Return [x, y] of the center of cell containing provided text 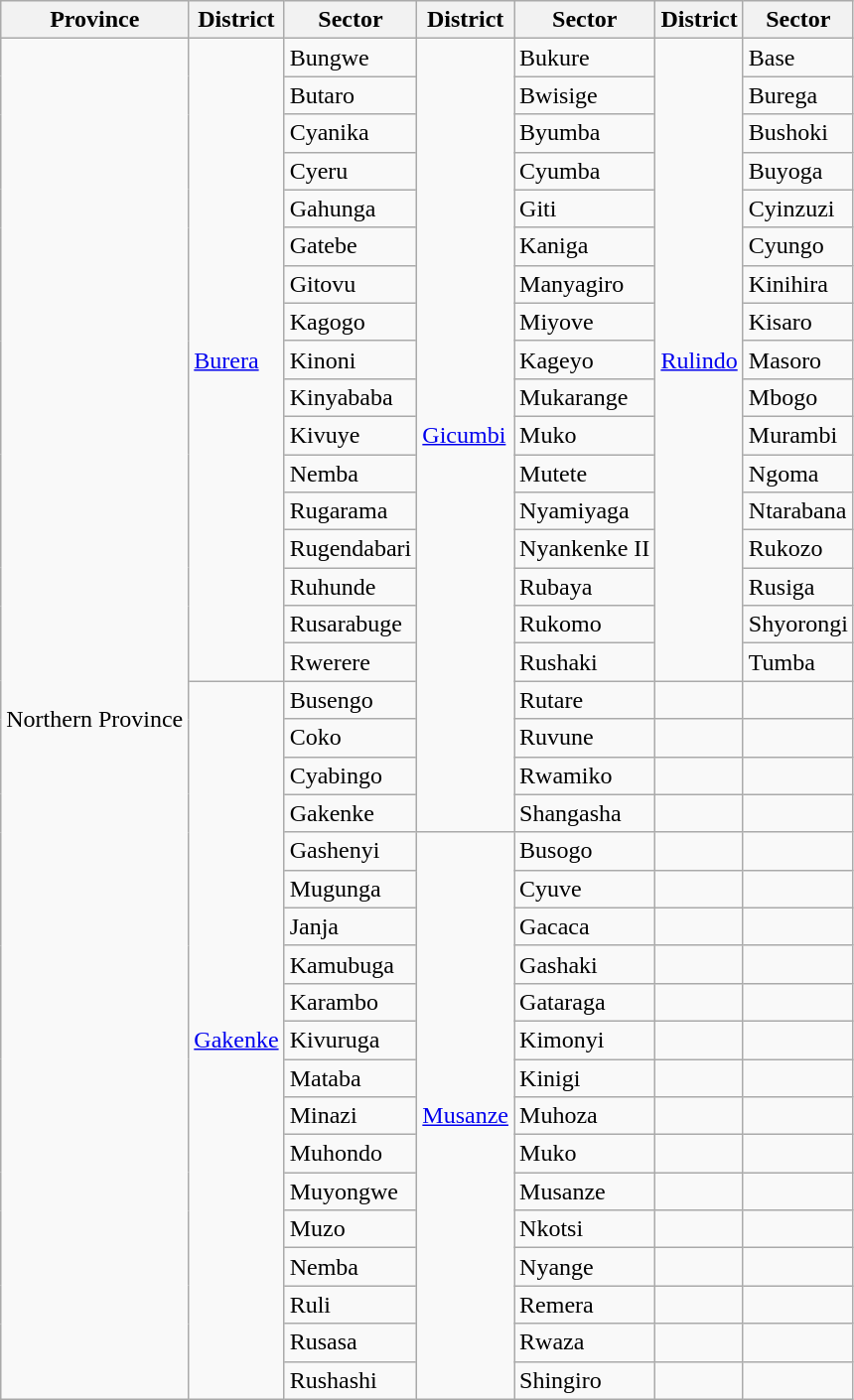
Coko [351, 738]
Cyabingo [351, 775]
Burega [798, 95]
Cyinzuzi [798, 209]
Karambo [351, 1002]
Base [798, 58]
Kinigi [585, 1077]
Bushoki [798, 133]
Rukomo [585, 625]
Shangasha [585, 813]
Nyankenke II [585, 549]
Rutare [585, 700]
Gacaca [585, 926]
Shingiro [585, 1380]
Buyoga [798, 171]
Gicumbi [466, 435]
Remera [585, 1305]
Muhoza [585, 1116]
Gashaki [585, 964]
Mugunga [351, 889]
Bwisige [585, 95]
Mataba [351, 1077]
Byumba [585, 133]
Kivuruga [351, 1040]
Gashenyi [351, 851]
Busengo [351, 700]
Mukarange [585, 397]
Kaniga [585, 246]
Gahunga [351, 209]
Muzo [351, 1229]
Kisaro [798, 322]
Rugarama [351, 511]
Gatebe [351, 246]
Kimonyi [585, 1040]
Rusasa [351, 1342]
Kivuye [351, 435]
Minazi [351, 1116]
Mbogo [798, 397]
Kamubuga [351, 964]
Gitovu [351, 284]
Butaro [351, 95]
Ntarabana [798, 511]
Rwaza [585, 1342]
Rulindo [699, 359]
Rushashi [351, 1380]
Manyagiro [585, 284]
Bungwe [351, 58]
Ruhunde [351, 587]
Rukozo [798, 549]
Shyorongi [798, 625]
Cyungo [798, 246]
Northern Province [95, 719]
Rusiga [798, 587]
Kinyababa [351, 397]
Cyanika [351, 133]
Rubaya [585, 587]
Ruli [351, 1305]
Nyamiyaga [585, 511]
Ruvune [585, 738]
Nyange [585, 1267]
Rugendabari [351, 549]
Cyuve [585, 889]
Rwerere [351, 662]
Bukure [585, 58]
Nkotsi [585, 1229]
Muhondo [351, 1154]
Miyove [585, 322]
Burera [236, 359]
Rushaki [585, 662]
Rusarabuge [351, 625]
Kagogo [351, 322]
Rwamiko [585, 775]
Cyumba [585, 171]
Kageyo [585, 359]
Janja [351, 926]
Ngoma [798, 474]
Busogo [585, 851]
Muyongwe [351, 1191]
Tumba [798, 662]
Province [95, 20]
Masoro [798, 359]
Murambi [798, 435]
Cyeru [351, 171]
Kinihira [798, 284]
Mutete [585, 474]
Gataraga [585, 1002]
Giti [585, 209]
Kinoni [351, 359]
